Pinpoint the cell where the given text exists, returning its [X, Y] midpoint coordinate. 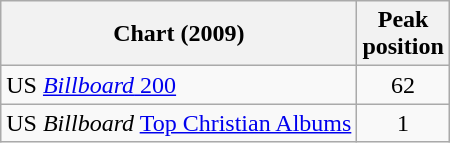
US Billboard Top Christian Albums [179, 123]
Peakposition [403, 34]
1 [403, 123]
Chart (2009) [179, 34]
62 [403, 85]
US Billboard 200 [179, 85]
